Output the (X, Y) coordinate of the center of the cell containing the given text.  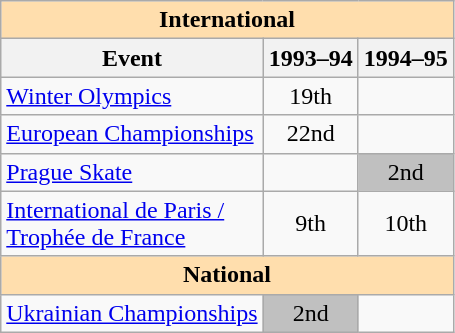
Winter Olympics (132, 96)
National (228, 275)
Event (132, 58)
19th (310, 96)
Ukrainian Championships (132, 313)
European Championships (132, 134)
1993–94 (310, 58)
10th (406, 224)
International (228, 20)
Prague Skate (132, 172)
9th (310, 224)
1994–95 (406, 58)
International de Paris /Trophée de France (132, 224)
22nd (310, 134)
